From the cell containing the given text, extract its center point as (X, Y) coordinate. 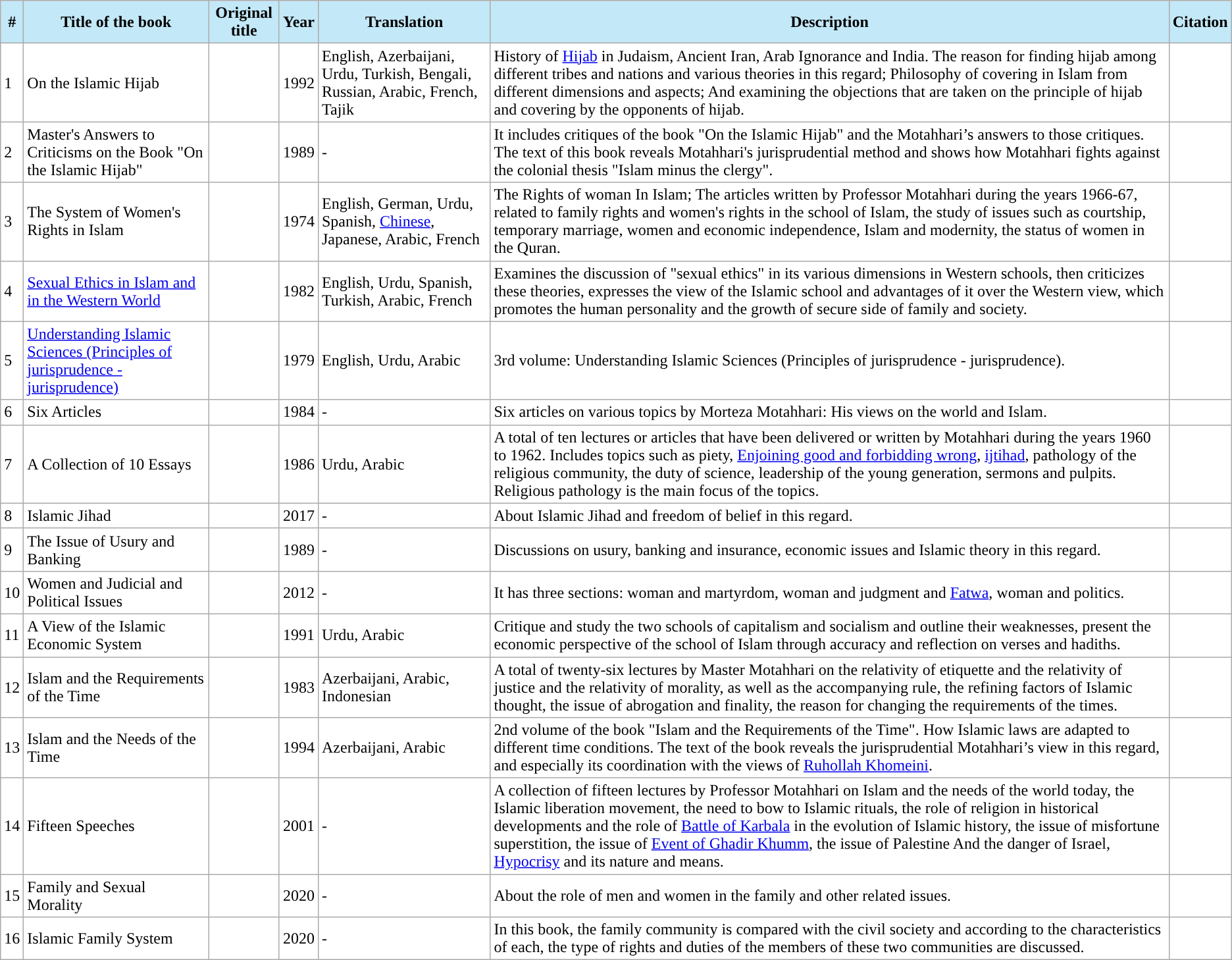
2012 (299, 593)
Translation (404, 22)
1983 (299, 687)
About the role of men and women in the family and other related issues. (829, 895)
2001 (299, 826)
10 (12, 593)
The Issue of Usury and Banking (116, 549)
A View of the Islamic Economic System (116, 635)
Islam and the Requirements of the Time (116, 687)
Original title (244, 22)
5 (12, 361)
Year (299, 22)
14 (12, 826)
2017 (299, 516)
Discussions on usury, banking and insurance, economic issues and Islamic theory in this regard. (829, 549)
Six articles on various topics by Morteza Motahhari: His views on the world and Islam. (829, 412)
# (12, 22)
English, German, Urdu, Spanish, Chinese, Japanese, Arabic, French (404, 221)
2 (12, 152)
Islam and the Needs of the Time (116, 748)
7 (12, 464)
6 (12, 412)
1974 (299, 221)
11 (12, 635)
Master's Answers to Criticisms on the Book "On the Islamic Hijab" (116, 152)
1992 (299, 83)
Azerbaijani, Arabic (404, 748)
16 (12, 939)
It has three sections: woman and martyrdom, woman and judgment and Fatwa, woman and politics. (829, 593)
1984 (299, 412)
Understanding Islamic Sciences (Principles of jurisprudence - jurisprudence) (116, 361)
Fifteen Speeches (116, 826)
English, Urdu, Spanish, Turkish, Arabic, French (404, 291)
1979 (299, 361)
Title of the book (116, 22)
English, Azerbaijani, Urdu, Turkish, Bengali, Russian, Arabic, French, Tajik (404, 83)
Azerbaijani, Arabic, Indonesian (404, 687)
1994 (299, 748)
1986 (299, 464)
On the Islamic Hijab (116, 83)
Six Articles (116, 412)
8 (12, 516)
1 (12, 83)
About Islamic Jihad and freedom of belief in this regard. (829, 516)
Islamic Family System (116, 939)
The System of Women's Rights in Islam (116, 221)
15 (12, 895)
4 (12, 291)
Sexual Ethics in Islam and in the Western World (116, 291)
3rd volume: Understanding Islamic Sciences (Principles of jurisprudence - jurisprudence). (829, 361)
3 (12, 221)
9 (12, 549)
A Collection of 10 Essays (116, 464)
1982 (299, 291)
1991 (299, 635)
Islamic Jihad (116, 516)
12 (12, 687)
Description (829, 22)
Citation (1200, 22)
Women and Judicial and Political Issues (116, 593)
English, Urdu, Arabic (404, 361)
13 (12, 748)
Family and Sexual Morality (116, 895)
